From the cell containing the given text, extract its center point as [x, y] coordinate. 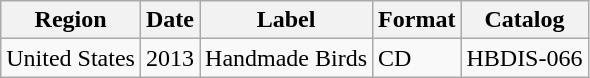
United States [71, 58]
Format [417, 20]
CD [417, 58]
Region [71, 20]
Date [170, 20]
2013 [170, 58]
Handmade Birds [286, 58]
Catalog [524, 20]
Label [286, 20]
HBDIS-066 [524, 58]
